Output the [x, y] coordinate of the center of the cell containing the given text.  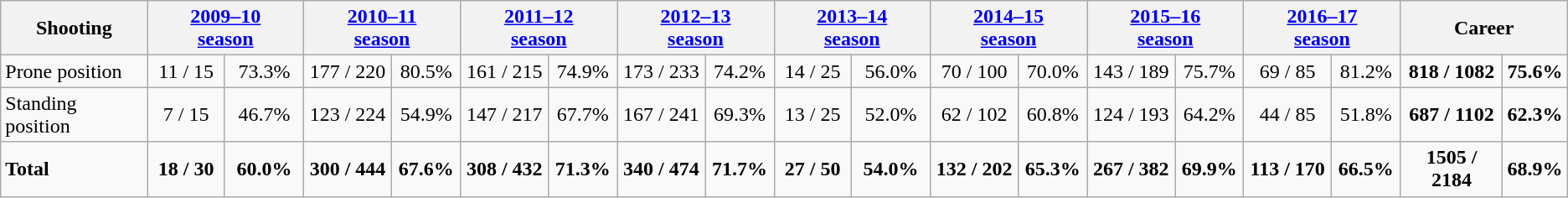
74.9% [583, 71]
67.7% [583, 114]
267 / 382 [1131, 169]
46.7% [264, 114]
65.3% [1053, 169]
Prone position [74, 71]
2015–16season [1166, 29]
2011–12season [539, 29]
60.8% [1053, 114]
54.0% [890, 169]
Standing position [74, 114]
7 / 15 [186, 114]
340 / 474 [662, 169]
2016–17season [1322, 29]
62.3% [1534, 114]
27 / 50 [812, 169]
80.5% [426, 71]
13 / 25 [812, 114]
2012–13season [695, 29]
18 / 30 [186, 169]
2014–15season [1008, 29]
300 / 444 [347, 169]
81.2% [1365, 71]
Shooting [74, 29]
818 / 1082 [1452, 71]
11 / 15 [186, 71]
73.3% [264, 71]
70 / 100 [973, 71]
1505 / 2184 [1452, 169]
69 / 85 [1288, 71]
687 / 1102 [1452, 114]
132 / 202 [973, 169]
113 / 170 [1288, 169]
2009–10season [225, 29]
147 / 217 [504, 114]
68.9% [1534, 169]
70.0% [1053, 71]
167 / 241 [662, 114]
308 / 432 [504, 169]
Career [1484, 29]
64.2% [1210, 114]
52.0% [890, 114]
Total [74, 169]
2010–11season [382, 29]
75.7% [1210, 71]
60.0% [264, 169]
71.3% [583, 169]
124 / 193 [1131, 114]
14 / 25 [812, 71]
74.2% [740, 71]
62 / 102 [973, 114]
173 / 233 [662, 71]
51.8% [1365, 114]
123 / 224 [347, 114]
54.9% [426, 114]
67.6% [426, 169]
143 / 189 [1131, 71]
2013–14season [852, 29]
56.0% [890, 71]
66.5% [1365, 169]
69.9% [1210, 169]
69.3% [740, 114]
71.7% [740, 169]
177 / 220 [347, 71]
161 / 215 [504, 71]
75.6% [1534, 71]
44 / 85 [1288, 114]
